Scan for the cell matching the given text and deliver its [x, y] coordinate at center. 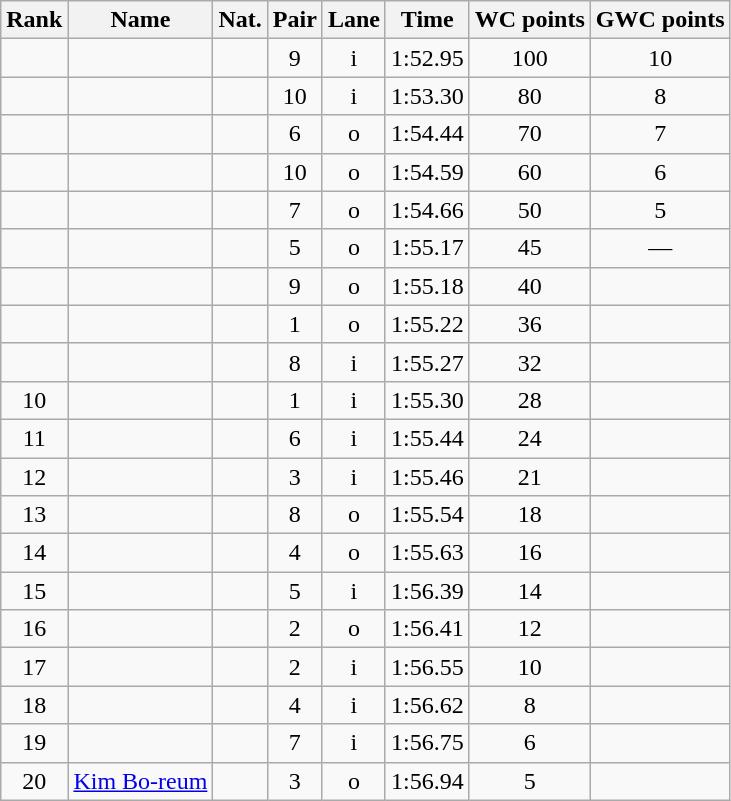
70 [530, 134]
1:56.55 [427, 667]
1:56.62 [427, 705]
11 [34, 438]
50 [530, 210]
40 [530, 286]
20 [34, 781]
Pair [294, 20]
1:53.30 [427, 96]
Rank [34, 20]
1:55.44 [427, 438]
Lane [354, 20]
15 [34, 591]
Time [427, 20]
WC points [530, 20]
24 [530, 438]
19 [34, 743]
45 [530, 248]
1:55.18 [427, 286]
60 [530, 172]
1:56.39 [427, 591]
1:55.54 [427, 515]
36 [530, 324]
1:54.44 [427, 134]
1:55.27 [427, 362]
17 [34, 667]
32 [530, 362]
1:56.41 [427, 629]
100 [530, 58]
— [660, 248]
1:55.17 [427, 248]
Name [140, 20]
1:56.94 [427, 781]
1:55.46 [427, 477]
13 [34, 515]
1:54.59 [427, 172]
1:55.30 [427, 400]
1:55.22 [427, 324]
28 [530, 400]
Kim Bo-reum [140, 781]
Nat. [240, 20]
1:55.63 [427, 553]
GWC points [660, 20]
1:54.66 [427, 210]
21 [530, 477]
80 [530, 96]
1:56.75 [427, 743]
1:52.95 [427, 58]
